Search for the cell housing the specified text and yield its [x, y] center coordinate. 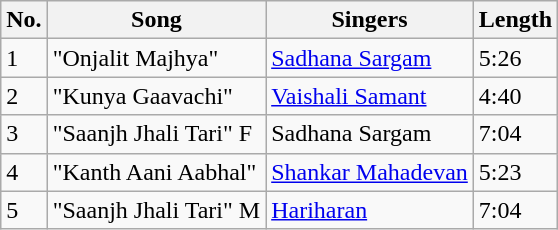
Shankar Mahadevan [370, 172]
5:26 [515, 58]
5:23 [515, 172]
"Onjalit Majhya" [156, 58]
"Saanjh Jhali Tari" F [156, 134]
Length [515, 20]
3 [24, 134]
5 [24, 210]
No. [24, 20]
"Saanjh Jhali Tari" M [156, 210]
Song [156, 20]
Singers [370, 20]
4 [24, 172]
"Kunya Gaavachi" [156, 96]
1 [24, 58]
2 [24, 96]
Vaishali Samant [370, 96]
"Kanth Aani Aabhal" [156, 172]
4:40 [515, 96]
Hariharan [370, 210]
